Return (X, Y) of the center of cell containing provided text 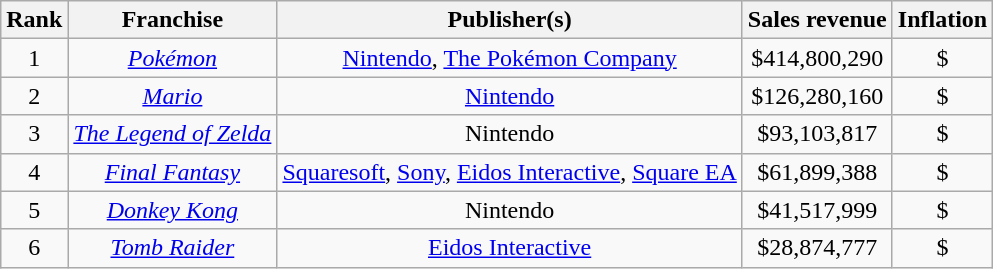
Inflation (942, 20)
Sales revenue (817, 20)
Squaresoft, Sony, Eidos Interactive, Square EA (510, 172)
2 (34, 96)
4 (34, 172)
Pokémon (172, 58)
Nintendo, The Pokémon Company (510, 58)
5 (34, 210)
Donkey Kong (172, 210)
$414,800,290 (817, 58)
3 (34, 134)
$41,517,999 (817, 210)
Rank (34, 20)
$28,874,777 (817, 248)
Final Fantasy (172, 172)
Mario (172, 96)
$126,280,160 (817, 96)
$93,103,817 (817, 134)
Tomb Raider (172, 248)
6 (34, 248)
$61,899,388 (817, 172)
Eidos Interactive (510, 248)
Franchise (172, 20)
Publisher(s) (510, 20)
The Legend of Zelda (172, 134)
1 (34, 58)
